For the text-containing cell, return its midpoint in [X, Y] coordinate format. 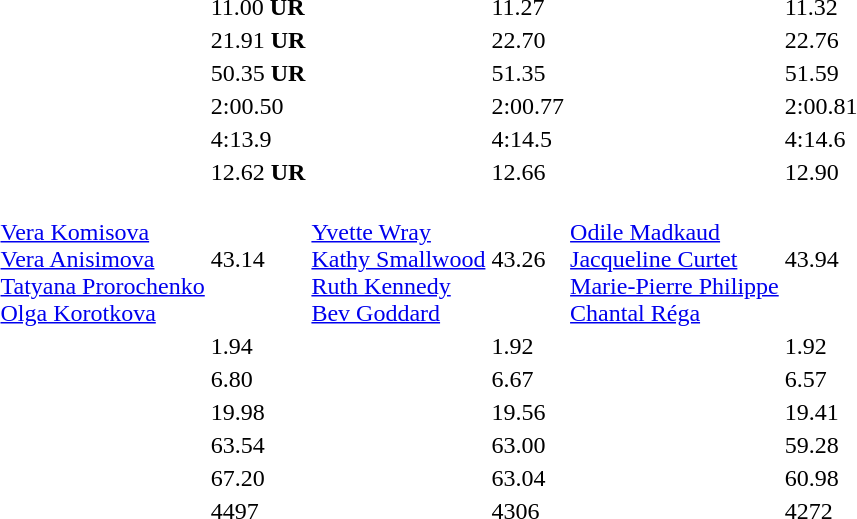
51.35 [528, 73]
19.98 [258, 412]
1.92 [528, 346]
63.04 [528, 478]
1.94 [258, 346]
12.62 UR [258, 172]
4:13.9 [258, 139]
43.14 [258, 259]
2:00.77 [528, 106]
6.67 [528, 379]
12.66 [528, 172]
6.80 [258, 379]
4:14.5 [528, 139]
63.00 [528, 445]
50.35 UR [258, 73]
63.54 [258, 445]
2:00.50 [258, 106]
Yvette WrayKathy SmallwoodRuth KennedyBev Goddard [398, 259]
22.70 [528, 40]
21.91 UR [258, 40]
43.26 [528, 259]
Odile MadkaudJacqueline CurtetMarie-Pierre PhilippeChantal Réga [675, 259]
19.56 [528, 412]
67.20 [258, 478]
